Capture the cell that displays the provided text and extract its (x, y) central coordinate. 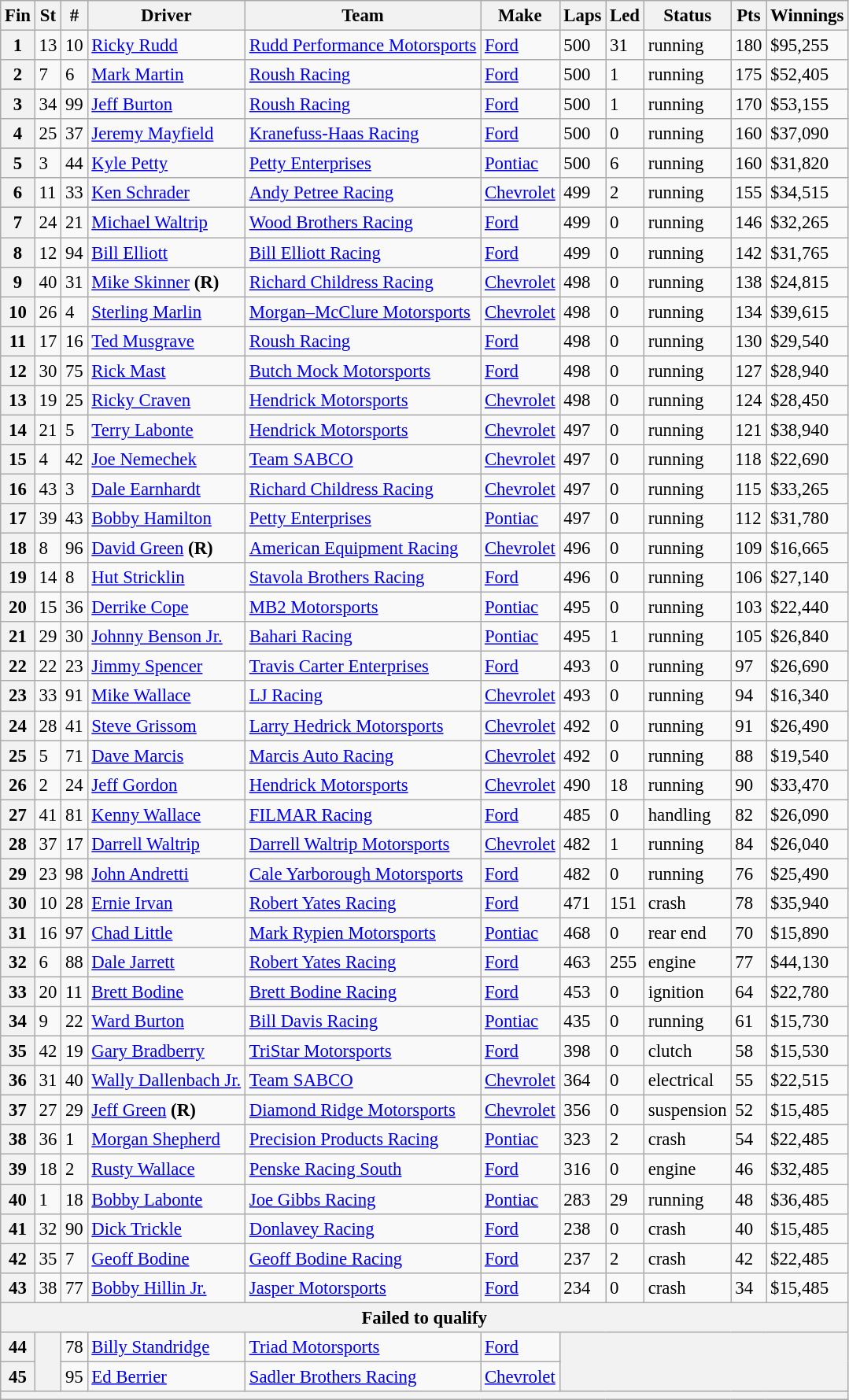
Bobby Hamilton (166, 519)
Larry Hedrick Motorsports (362, 726)
$33,265 (807, 489)
283 (582, 1199)
58 (749, 1051)
$16,340 (807, 696)
112 (749, 519)
106 (749, 578)
Jeff Burton (166, 105)
82 (749, 815)
Ward Burton (166, 1021)
Travis Carter Enterprises (362, 667)
105 (749, 637)
electrical (688, 1080)
71 (74, 755)
64 (749, 992)
471 (582, 903)
75 (74, 371)
Wood Brothers Racing (362, 223)
Rudd Performance Motorsports (362, 46)
115 (749, 489)
Mike Wallace (166, 696)
Jasper Motorsports (362, 1287)
John Andretti (166, 874)
463 (582, 962)
435 (582, 1021)
$37,090 (807, 134)
Mark Martin (166, 75)
Failed to qualify (425, 1317)
81 (74, 815)
clutch (688, 1051)
$15,730 (807, 1021)
Morgan Shepherd (166, 1140)
ignition (688, 992)
121 (749, 430)
$26,490 (807, 726)
Morgan–McClure Motorsports (362, 312)
Darrell Waltrip (166, 844)
Brett Bodine (166, 992)
134 (749, 312)
Kenny Wallace (166, 815)
$16,665 (807, 549)
151 (625, 903)
Fin (18, 16)
$26,840 (807, 637)
Jeff Gordon (166, 785)
FILMAR Racing (362, 815)
American Equipment Racing (362, 549)
170 (749, 105)
$15,530 (807, 1051)
MB2 Motorsports (362, 608)
46 (749, 1169)
61 (749, 1021)
Pts (749, 16)
118 (749, 460)
398 (582, 1051)
Wally Dallenbach Jr. (166, 1080)
Michael Waltrip (166, 223)
$31,820 (807, 164)
Dale Jarrett (166, 962)
45 (18, 1376)
$22,780 (807, 992)
Driver (166, 16)
$22,515 (807, 1080)
Kranefuss-Haas Racing (362, 134)
55 (749, 1080)
237 (582, 1258)
Andy Petree Racing (362, 193)
Diamond Ridge Motorsports (362, 1110)
Marcis Auto Racing (362, 755)
Johnny Benson Jr. (166, 637)
St (47, 16)
95 (74, 1376)
$31,765 (807, 253)
Chad Little (166, 933)
238 (582, 1228)
Led (625, 16)
Kyle Petty (166, 164)
Rusty Wallace (166, 1169)
Mark Rypien Motorsports (362, 933)
Triad Motorsports (362, 1347)
146 (749, 223)
$24,815 (807, 282)
155 (749, 193)
Sadler Brothers Racing (362, 1376)
LJ Racing (362, 696)
323 (582, 1140)
Dale Earnhardt (166, 489)
handling (688, 815)
Sterling Marlin (166, 312)
Ricky Rudd (166, 46)
48 (749, 1199)
Ricky Craven (166, 401)
$27,140 (807, 578)
Joe Nemechek (166, 460)
Geoff Bodine (166, 1258)
$28,940 (807, 371)
Status (688, 16)
Geoff Bodine Racing (362, 1258)
109 (749, 549)
138 (749, 282)
Ken Schrader (166, 193)
$31,780 (807, 519)
TriStar Motorsports (362, 1051)
453 (582, 992)
Butch Mock Motorsports (362, 371)
Precision Products Racing (362, 1140)
124 (749, 401)
54 (749, 1140)
Ted Musgrave (166, 341)
$33,470 (807, 785)
Darrell Waltrip Motorsports (362, 844)
490 (582, 785)
76 (749, 874)
Bobby Labonte (166, 1199)
Bill Davis Racing (362, 1021)
485 (582, 815)
Rick Mast (166, 371)
$34,515 (807, 193)
Donlavey Racing (362, 1228)
$35,940 (807, 903)
$15,890 (807, 933)
$22,690 (807, 460)
Jeremy Mayfield (166, 134)
70 (749, 933)
Terry Labonte (166, 430)
356 (582, 1110)
130 (749, 341)
Dick Trickle (166, 1228)
103 (749, 608)
$29,540 (807, 341)
$26,090 (807, 815)
Derrike Cope (166, 608)
127 (749, 371)
234 (582, 1287)
$26,040 (807, 844)
$44,130 (807, 962)
468 (582, 933)
Dave Marcis (166, 755)
Laps (582, 16)
142 (749, 253)
Ed Berrier (166, 1376)
$28,450 (807, 401)
Hut Stricklin (166, 578)
Steve Grissom (166, 726)
Jimmy Spencer (166, 667)
Brett Bodine Racing (362, 992)
Bahari Racing (362, 637)
$95,255 (807, 46)
Bill Elliott (166, 253)
Cale Yarborough Motorsports (362, 874)
Make (520, 16)
364 (582, 1080)
$19,540 (807, 755)
$53,155 (807, 105)
98 (74, 874)
Bobby Hillin Jr. (166, 1287)
96 (74, 549)
$36,485 (807, 1199)
$38,940 (807, 430)
Winnings (807, 16)
$26,690 (807, 667)
Bill Elliott Racing (362, 253)
316 (582, 1169)
175 (749, 75)
$52,405 (807, 75)
180 (749, 46)
Jeff Green (R) (166, 1110)
David Green (R) (166, 549)
Billy Standridge (166, 1347)
$32,485 (807, 1169)
# (74, 16)
52 (749, 1110)
255 (625, 962)
Ernie Irvan (166, 903)
suspension (688, 1110)
84 (749, 844)
Joe Gibbs Racing (362, 1199)
$25,490 (807, 874)
rear end (688, 933)
99 (74, 105)
Penske Racing South (362, 1169)
Gary Bradberry (166, 1051)
$32,265 (807, 223)
Team (362, 16)
$39,615 (807, 312)
Stavola Brothers Racing (362, 578)
$22,440 (807, 608)
Mike Skinner (R) (166, 282)
